Pinpoint the cell where the given text exists, returning its [X, Y] midpoint coordinate. 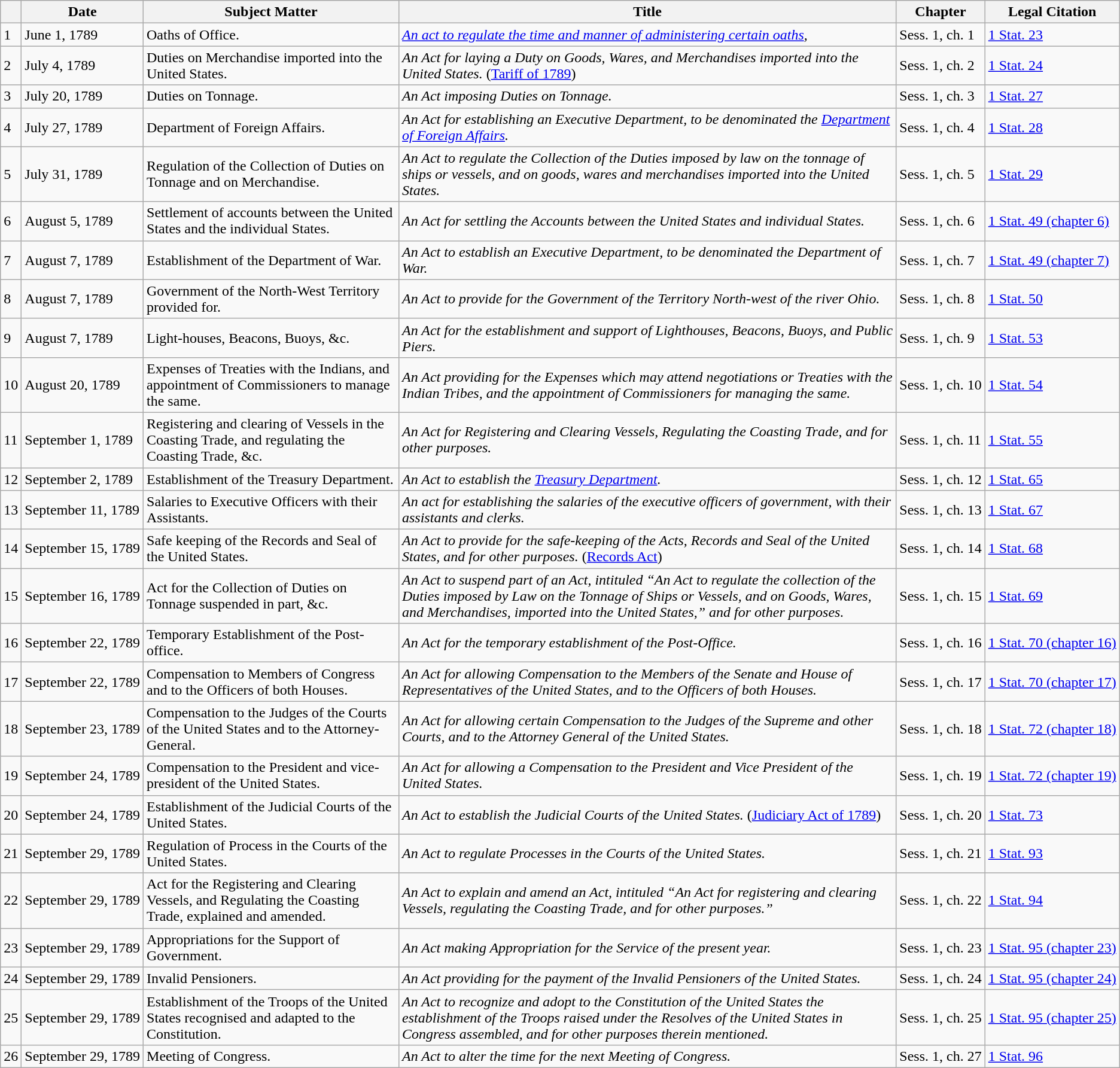
Sess. 1, ch. 27 [941, 1056]
Sess. 1, ch. 5 [941, 174]
Sess. 1, ch. 6 [941, 221]
1 Stat. 94 [1052, 900]
24 [11, 978]
An Act for settling the Accounts between the United States and individual States. [647, 221]
Sess. 1, ch. 23 [941, 948]
Establishment of the Treasury Department. [272, 479]
1 Stat. 96 [1052, 1056]
12 [11, 479]
21 [11, 853]
1 Stat. 95 (chapter 24) [1052, 978]
An Act to regulate Processes in the Courts of the United States. [647, 853]
Sess. 1, ch. 11 [941, 440]
Sess. 1, ch. 13 [941, 510]
1 Stat. 68 [1052, 549]
Light-houses, Beacons, Buoys, &c. [272, 337]
An Act to explain and amend an Act, intituled “An Act for registering and clearing Vessels, regulating the Coasting Trade, and for other purposes.” [647, 900]
An Act to establish the Judicial Courts of the United States. (Judiciary Act of 1789) [647, 815]
An Act for the establishment and support of Lighthouses, Beacons, Buoys, and Public Piers. [647, 337]
An Act for allowing a Compensation to the President and Vice President of the United States. [647, 775]
Sess. 1, ch. 20 [941, 815]
July 20, 1789 [83, 96]
1 Stat. 95 (chapter 25) [1052, 1017]
Sess. 1, ch. 7 [941, 260]
15 [11, 596]
September 23, 1789 [83, 729]
26 [11, 1056]
An act for establishing the salaries of the executive officers of government, with their assistants and clerks.⁠ [647, 510]
1 Stat. 24 [1052, 66]
An Act to establish an Executive Department, to be denominated the Department of War. [647, 260]
An Act to provide for the safe-keeping of the Acts, Records and Seal of the United States, and for other purposes. (Records Act) [647, 549]
Act for the Collection of Duties on Tonnage suspended in part, &c. [272, 596]
6 [11, 221]
An Act providing for the payment of the Invalid Pensioners of the United States. [647, 978]
Chapter [941, 12]
An Act for allowing Compensation to the Members of the Senate and House of Representatives of the United States, and to the Officers of both Houses. [647, 682]
Registering and clearing of Vessels in the Coasting Trade, and regulating the Coasting Trade, &c. [272, 440]
1 Stat. 29 [1052, 174]
1 Stat. 49 (chapter 7) [1052, 260]
Establishment of the Judicial Courts of the United States. [272, 815]
Sess. 1, ch. 17 [941, 682]
An Act to establish the Treasury Department. [647, 479]
20 [11, 815]
1 Stat. 93 [1052, 853]
An Act to provide for the Government of the Territory North-west of the river Ohio. [647, 299]
17 [11, 682]
September 2, 1789 [83, 479]
1 Stat. 23 [1052, 35]
16 [11, 643]
Sess. 1, ch. 15 [941, 596]
Duties on Tonnage. [272, 96]
June 1, 1789 [83, 35]
1 Stat. 65 [1052, 479]
1 Stat. 27 [1052, 96]
23 [11, 948]
September 16, 1789 [83, 596]
Date [83, 12]
1 Stat. 95 (chapter 23) [1052, 948]
1 Stat. 55 [1052, 440]
Title [647, 12]
1 Stat. 67 [1052, 510]
An Act to alter the time for the next Meeting of Congress. [647, 1056]
7 [11, 260]
Government of the North-West Territory provided for. [272, 299]
An Act imposing Duties on Tonnage. [647, 96]
September 15, 1789 [83, 549]
Sess. 1, ch. 3 [941, 96]
Salaries to Executive Officers with their Assistants. [272, 510]
Sess. 1, ch. 21 [941, 853]
September 1, 1789 [83, 440]
Sess. 1, ch. 1 [941, 35]
Sess. 1, ch. 18 [941, 729]
Appropriations for the Support of Government. [272, 948]
1 [11, 35]
An act to regulate the time and manner of administering certain oaths, [647, 35]
Safe keeping of the Records and Seal of the United States. [272, 549]
Temporary Establishment of the Post-office. [272, 643]
Sess. 1, ch. 19 [941, 775]
August 20, 1789 [83, 385]
13 [11, 510]
Establishment of the Troops of the United States recognised and adapted to the Constitution. [272, 1017]
Oaths of Office. [272, 35]
1 Stat. 69 [1052, 596]
Compensation to the President and vice-president of the United States. [272, 775]
Act for the Registering and Clearing Vessels, and Regulating the Coasting Trade, explained and amended. [272, 900]
Meeting of Congress. [272, 1056]
1 Stat. 54 [1052, 385]
Sess. 1, ch. 4 [941, 127]
An Act for laying a Duty on Goods, Wares, and Merchandises imported into the United States. (Tariff of 1789) [647, 66]
Subject Matter [272, 12]
11 [11, 440]
25 [11, 1017]
August 5, 1789 [83, 221]
Sess. 1, ch. 14 [941, 549]
Sess. 1, ch. 9 [941, 337]
1 Stat. 73 [1052, 815]
18 [11, 729]
Regulation of the Collection of Duties on Tonnage and on Merchandise. [272, 174]
An Act making Appropriation for the Service of the present year. [647, 948]
Sess. 1, ch. 10 [941, 385]
8 [11, 299]
22 [11, 900]
9 [11, 337]
July 4, 1789 [83, 66]
Sess. 1, ch. 2 [941, 66]
An Act for Registering and Clearing Vessels, Regulating the Coasting Trade, and for other purposes. [647, 440]
1 Stat. 49 (chapter 6) [1052, 221]
Sess. 1, ch. 24 [941, 978]
1 Stat. 70 (chapter 16) [1052, 643]
3 [11, 96]
1 Stat. 53 [1052, 337]
Sess. 1, ch. 8 [941, 299]
Duties on Merchandise imported into the United States. [272, 66]
An Act for allowing certain Compensation to the Judges of the Supreme and other Courts, and to the Attorney General of the United States. [647, 729]
Sess. 1, ch. 16 [941, 643]
1 Stat. 28 [1052, 127]
Compensation to the Judges of the Courts of the United States and to the Attorney-General. [272, 729]
An Act for the temporary establishment of the Post-Office. [647, 643]
Sess. 1, ch. 22 [941, 900]
2 [11, 66]
September 11, 1789 [83, 510]
1 Stat. 72 (chapter 18) [1052, 729]
Expenses of Treaties with the Indians, and appointment of Commissioners to manage the same. [272, 385]
Invalid Pensioners. [272, 978]
14 [11, 549]
Settlement of accounts between the United States and the individual States. [272, 221]
19 [11, 775]
July 27, 1789 [83, 127]
July 31, 1789 [83, 174]
Regulation of Process in the Courts of the United States. [272, 853]
Compensation to Members of Congress and to the Officers of both Houses. [272, 682]
1 Stat. 72 (chapter 19) [1052, 775]
Establishment of the Department of War. [272, 260]
1 Stat. 50 [1052, 299]
Department of Foreign Affairs. [272, 127]
5 [11, 174]
1 Stat. 70 (chapter 17) [1052, 682]
Sess. 1, ch. 12 [941, 479]
Legal Citation [1052, 12]
10 [11, 385]
Sess. 1, ch. 25 [941, 1017]
4 [11, 127]
An Act for establishing an Executive Department, to be denominated the Department of Foreign Affairs. [647, 127]
